Detect which cell encompasses the target text, then output its (X, Y) center coordinate. 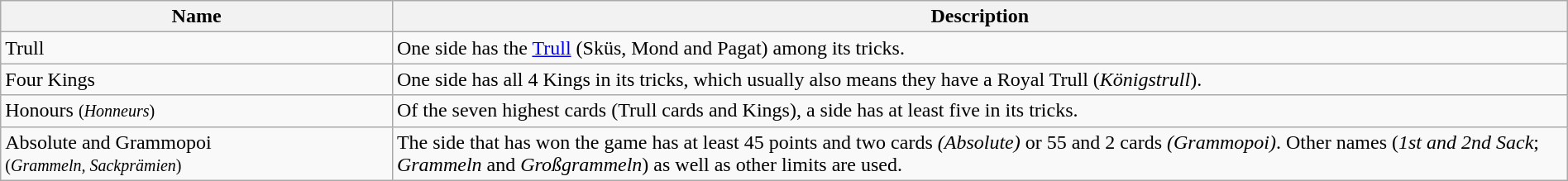
Four Kings (197, 79)
Description (979, 17)
One side has all 4 Kings in its tricks, which usually also means they have a Royal Trull (Königstrull). (979, 79)
Absolute and Grammopoi(Grammeln, Sackprämien) (197, 154)
Name (197, 17)
One side has the Trull (Sküs, Mond and Pagat) among its tricks. (979, 48)
Honours (Honneurs) (197, 111)
Trull (197, 48)
Of the seven highest cards (Trull cards and Kings), a side has at least five in its tricks. (979, 111)
